Scan for the cell matching the given text and deliver its [X, Y] coordinate at center. 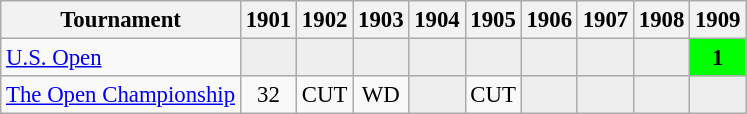
Tournament [121, 20]
The Open Championship [121, 95]
1908 [661, 20]
1901 [268, 20]
1906 [549, 20]
1909 [718, 20]
1902 [325, 20]
1907 [605, 20]
U.S. Open [121, 58]
32 [268, 95]
WD [381, 95]
1905 [493, 20]
1904 [437, 20]
1903 [381, 20]
1 [718, 58]
